Locate the cell with the specified text and output its (X, Y) center coordinate. 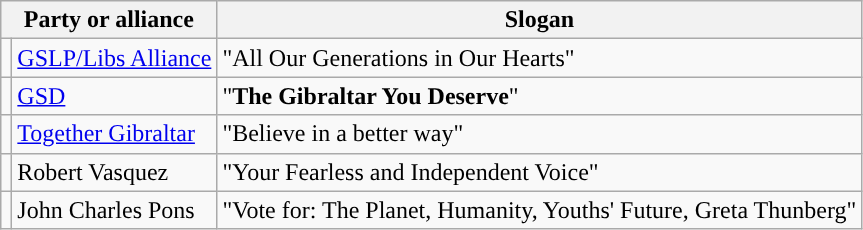
"Believe in a better way" (540, 134)
"All Our Generations in Our Hearts" (540, 58)
John Charles Pons (114, 210)
"Your Fearless and Independent Voice" (540, 172)
GSD (114, 96)
Together Gibraltar (114, 134)
"The Gibraltar You Deserve" (540, 96)
GSLP/Libs Alliance (114, 58)
"Vote for: The Planet, Humanity, Youths' Future, Greta Thunberg" (540, 210)
Party or alliance (109, 20)
Robert Vasquez (114, 172)
Slogan (540, 20)
